Scan for the cell matching the given text and deliver its (X, Y) coordinate at center. 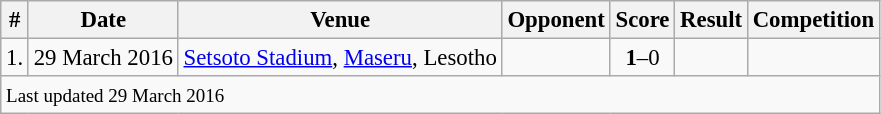
Last updated 29 March 2016 (440, 95)
29 March 2016 (103, 58)
Opponent (556, 20)
1–0 (642, 58)
Result (712, 20)
Competition (813, 20)
1. (15, 58)
# (15, 20)
Date (103, 20)
Setsoto Stadium, Maseru, Lesotho (340, 58)
Venue (340, 20)
Score (642, 20)
